For the text-containing cell, return its midpoint in (X, Y) coordinate format. 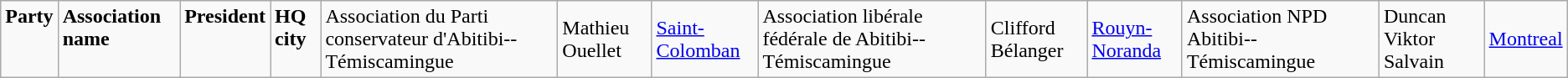
Association name (119, 39)
Association NPD Abitibi--Témiscamingue (1280, 39)
Saint-Colomban (705, 39)
Association libérale fédérale de Abitibi--Témiscamingue (872, 39)
Montreal (1526, 39)
President (225, 39)
Association du Parti conservateur d'Abitibi--Témiscamingue (439, 39)
Mathieu Ouellet (605, 39)
HQ city (296, 39)
Duncan Viktor Salvain (1431, 39)
Clifford Bélanger (1037, 39)
Party (29, 39)
Rouyn-Noranda (1135, 39)
